For the text-containing cell, return its midpoint in (X, Y) coordinate format. 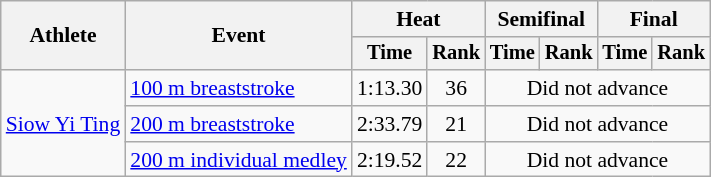
Athlete (64, 36)
Semifinal (541, 19)
Event (238, 36)
Heat (418, 19)
200 m breaststroke (238, 124)
1:13.30 (390, 88)
Final (653, 19)
100 m breaststroke (238, 88)
21 (456, 124)
36 (456, 88)
Siow Yi Ting (64, 124)
2:33.79 (390, 124)
